Detect which cell encompasses the target text, then output its (x, y) center coordinate. 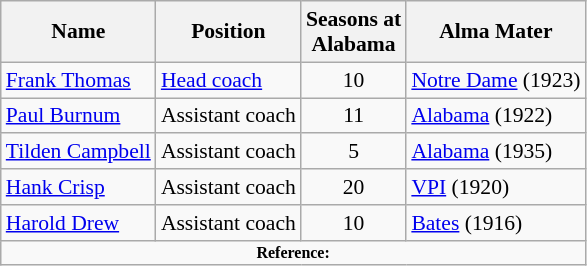
Reference: (294, 252)
Harold Drew (78, 223)
Alma Mater (496, 32)
Name (78, 32)
Tilden Campbell (78, 152)
Alabama (1935) (496, 152)
20 (354, 187)
11 (354, 116)
5 (354, 152)
Alabama (1922) (496, 116)
VPI (1920) (496, 187)
Seasons atAlabama (354, 32)
Bates (1916) (496, 223)
Frank Thomas (78, 80)
Hank Crisp (78, 187)
Position (228, 32)
Notre Dame (1923) (496, 80)
Head coach (228, 80)
Paul Burnum (78, 116)
